Return [x, y] of the center of cell containing provided text 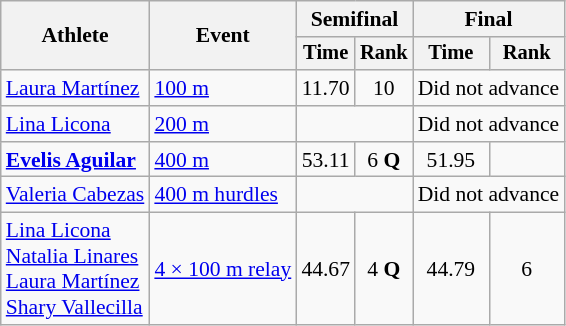
Semifinal [354, 19]
Evelis Aguilar [76, 160]
Laura Martínez [76, 88]
400 m [222, 160]
51.95 [452, 160]
11.70 [326, 88]
Event [222, 36]
Lina Licona [76, 124]
53.11 [326, 160]
Athlete [76, 36]
44.79 [452, 269]
6 Q [384, 160]
Final [489, 19]
Lina LiconaNatalia LinaresLaura MartínezShary Vallecilla [76, 269]
Valeria Cabezas [76, 195]
4 × 100 m relay [222, 269]
400 m hurdles [222, 195]
200 m [222, 124]
10 [384, 88]
44.67 [326, 269]
4 Q [384, 269]
100 m [222, 88]
6 [526, 269]
